Pinpoint the cell where the given text exists, returning its [x, y] midpoint coordinate. 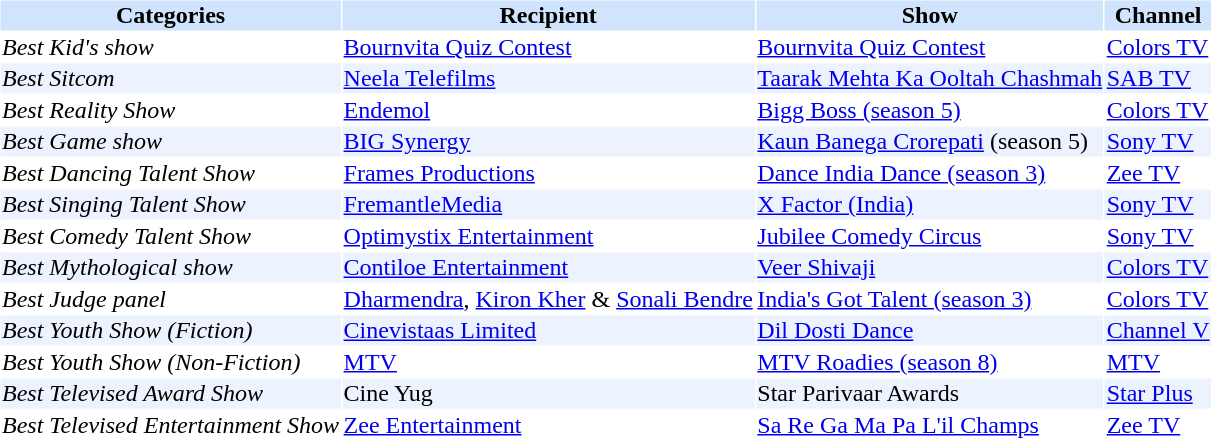
Best Reality Show [170, 110]
Channel [1158, 15]
Optimystix Entertainment [548, 236]
Taarak Mehta Ka Ooltah Chashmah [930, 79]
Cinevistaas Limited [548, 331]
Bigg Boss (season 5) [930, 110]
Channel V [1158, 331]
Best Youth Show (Fiction) [170, 331]
Dance India Dance (season 3) [930, 173]
Best Dancing Talent Show [170, 173]
Best Mythological show [170, 267]
Best Singing Talent Show [170, 205]
Dharmendra, Kiron Kher & Sonali Bendre [548, 299]
Endemol [548, 110]
Best Sitcom [170, 79]
Zee TV [1158, 173]
Jubilee Comedy Circus [930, 236]
Cine Yug [548, 393]
Kaun Banega Crorepati (season 5) [930, 141]
SAB TV [1158, 79]
FremantleMedia [548, 205]
BIG Synergy [548, 141]
Star Plus [1158, 393]
Contiloe Entertainment [548, 267]
Dil Dosti Dance [930, 331]
Best Game show [170, 141]
Best Kid's show [170, 47]
Best Youth Show (Non-Fiction) [170, 362]
Neela Telefilms [548, 79]
Veer Shivaji [930, 267]
Recipient [548, 15]
Frames Productions [548, 173]
Categories [170, 15]
Best Comedy Talent Show [170, 236]
MTV Roadies (season 8) [930, 362]
X Factor (India) [930, 205]
Best Televised Award Show [170, 393]
Best Judge panel [170, 299]
India's Got Talent (season 3) [930, 299]
Star Parivaar Awards [930, 393]
Show [930, 15]
